Identify which cell holds the provided text, then report its [x, y] central coordinate. 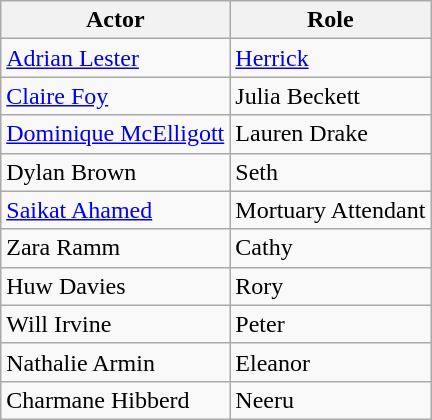
Herrick [330, 58]
Dominique McElligott [116, 134]
Role [330, 20]
Charmane Hibberd [116, 400]
Zara Ramm [116, 248]
Claire Foy [116, 96]
Neeru [330, 400]
Cathy [330, 248]
Adrian Lester [116, 58]
Saikat Ahamed [116, 210]
Nathalie Armin [116, 362]
Seth [330, 172]
Will Irvine [116, 324]
Huw Davies [116, 286]
Rory [330, 286]
Lauren Drake [330, 134]
Julia Beckett [330, 96]
Mortuary Attendant [330, 210]
Actor [116, 20]
Eleanor [330, 362]
Dylan Brown [116, 172]
Peter [330, 324]
